From the cell containing the given text, extract its center point as [x, y] coordinate. 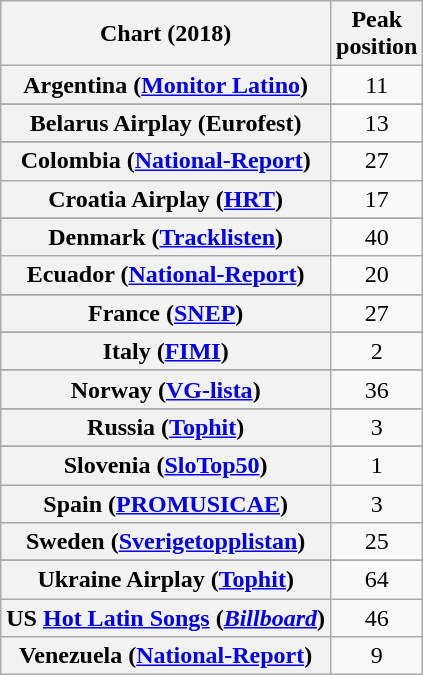
Colombia (National-Report) [166, 161]
Denmark (Tracklisten) [166, 237]
Chart (2018) [166, 34]
US Hot Latin Songs (Billboard) [166, 618]
Argentina (Monitor Latino) [166, 85]
46 [377, 618]
Croatia Airplay (HRT) [166, 199]
Peakposition [377, 34]
40 [377, 237]
20 [377, 275]
1 [377, 465]
Sweden (Sverigetopplistan) [166, 542]
Ecuador (National-Report) [166, 275]
9 [377, 656]
36 [377, 389]
Spain (PROMUSICAE) [166, 503]
11 [377, 85]
Russia (Tophit) [166, 427]
Venezuela (National-Report) [166, 656]
Belarus Airplay (Eurofest) [166, 123]
17 [377, 199]
Ukraine Airplay (Tophit) [166, 580]
2 [377, 351]
Norway (VG-lista) [166, 389]
25 [377, 542]
Slovenia (SloTop50) [166, 465]
64 [377, 580]
France (SNEP) [166, 313]
13 [377, 123]
Italy (FIMI) [166, 351]
